Find where the given text appears and provide that cell's center as [X, Y] coordinate. 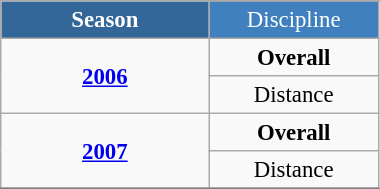
2007 [105, 152]
Season [105, 20]
Discipline [294, 20]
2006 [105, 76]
